Determine the (X, Y) coordinate at the center of the cell enclosing the given text.  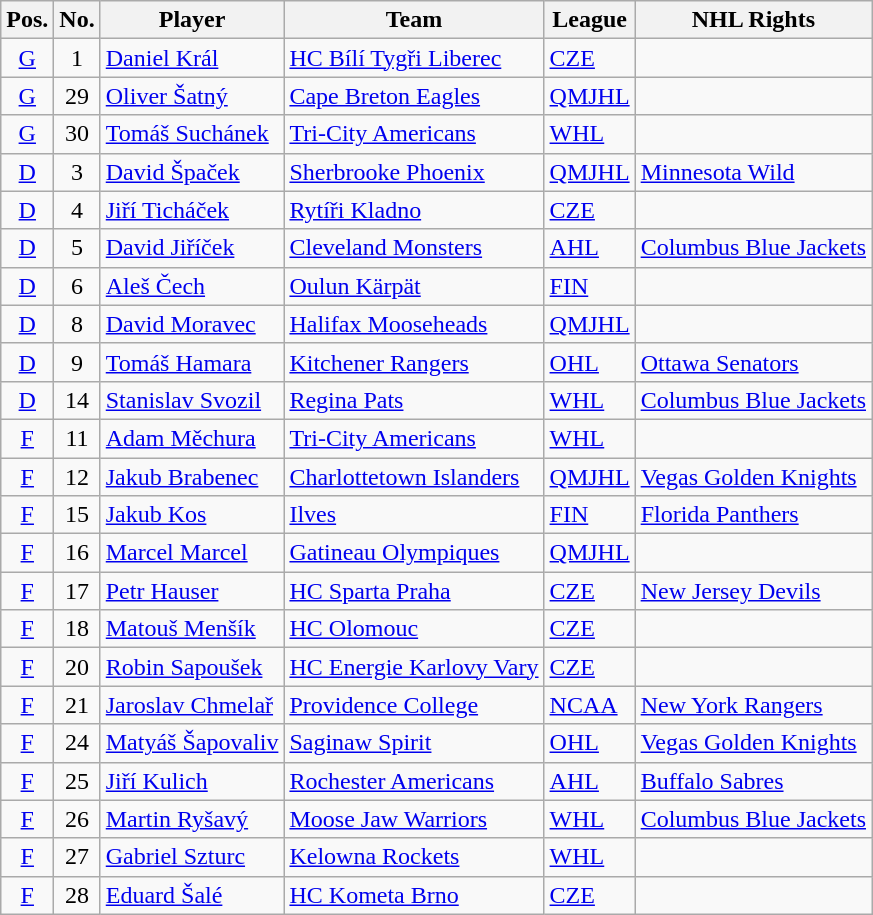
Halifax Mooseheads (414, 324)
Rochester Americans (414, 781)
Pos. (28, 20)
New York Rangers (753, 705)
Cleveland Monsters (414, 248)
30 (77, 134)
Matyáš Šapovaliv (192, 743)
No. (77, 20)
4 (77, 210)
27 (77, 857)
25 (77, 781)
Rytíři Kladno (414, 210)
29 (77, 96)
Stanislav Svozil (192, 400)
Oliver Šatný (192, 96)
21 (77, 705)
12 (77, 477)
HC Energie Karlovy Vary (414, 667)
Jiří Ticháček (192, 210)
Florida Panthers (753, 515)
Tomáš Hamara (192, 362)
18 (77, 629)
Regina Pats (414, 400)
Jakub Kos (192, 515)
15 (77, 515)
28 (77, 895)
Eduard Šalé (192, 895)
HC Sparta Praha (414, 591)
Buffalo Sabres (753, 781)
NCAA (590, 705)
6 (77, 286)
Martin Ryšavý (192, 819)
Jakub Brabenec (192, 477)
David Moravec (192, 324)
24 (77, 743)
17 (77, 591)
David Špaček (192, 172)
Petr Hauser (192, 591)
26 (77, 819)
Gatineau Olympiques (414, 553)
Sherbrooke Phoenix (414, 172)
14 (77, 400)
HC Kometa Brno (414, 895)
Marcel Marcel (192, 553)
Minnesota Wild (753, 172)
16 (77, 553)
David Jiříček (192, 248)
Jaroslav Chmelař (192, 705)
Saginaw Spirit (414, 743)
11 (77, 438)
Ilves (414, 515)
Kelowna Rockets (414, 857)
Tomáš Suchánek (192, 134)
Kitchener Rangers (414, 362)
Player (192, 20)
Moose Jaw Warriors (414, 819)
Providence College (414, 705)
HC Olomouc (414, 629)
New Jersey Devils (753, 591)
NHL Rights (753, 20)
Matouš Menšík (192, 629)
Gabriel Szturc (192, 857)
Robin Sapoušek (192, 667)
Ottawa Senators (753, 362)
Aleš Čech (192, 286)
Daniel Král (192, 58)
3 (77, 172)
Jiří Kulich (192, 781)
20 (77, 667)
Cape Breton Eagles (414, 96)
8 (77, 324)
HC Bílí Tygři Liberec (414, 58)
Team (414, 20)
League (590, 20)
Adam Měchura (192, 438)
9 (77, 362)
Oulun Kärpät (414, 286)
5 (77, 248)
Charlottetown Islanders (414, 477)
1 (77, 58)
